Return the (x, y) coordinate for the center point of the cell that contains the specified text.  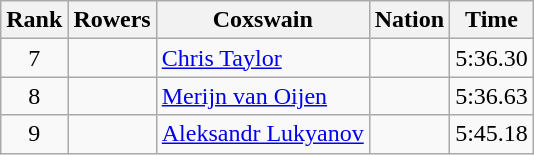
Chris Taylor (262, 58)
Merijn van Oijen (262, 96)
5:45.18 (492, 134)
5:36.63 (492, 96)
Time (492, 20)
Rowers (112, 20)
8 (34, 96)
9 (34, 134)
Coxswain (262, 20)
7 (34, 58)
5:36.30 (492, 58)
Rank (34, 20)
Nation (409, 20)
Aleksandr Lukyanov (262, 134)
